Locate the cell with the specified text and output its [X, Y] center coordinate. 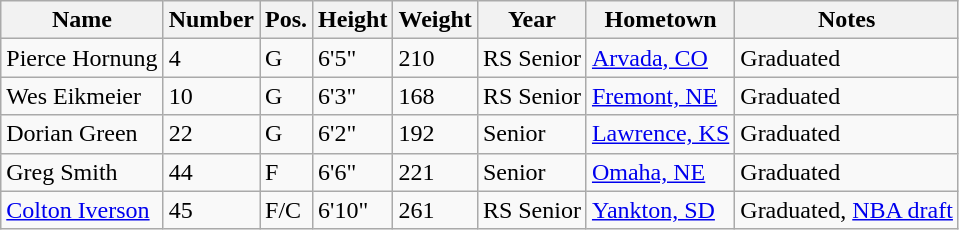
Height [353, 20]
Pierce Hornung [82, 58]
6'5" [353, 58]
Dorian Green [82, 134]
Greg Smith [82, 172]
Wes Eikmeier [82, 96]
22 [211, 134]
Pos. [286, 20]
Fremont, NE [660, 96]
Yankton, SD [660, 210]
44 [211, 172]
45 [211, 210]
6'3" [353, 96]
221 [435, 172]
10 [211, 96]
192 [435, 134]
Number [211, 20]
Hometown [660, 20]
168 [435, 96]
Arvada, CO [660, 58]
6'6" [353, 172]
4 [211, 58]
F/C [286, 210]
Colton Iverson [82, 210]
261 [435, 210]
Notes [847, 20]
Year [532, 20]
Omaha, NE [660, 172]
Lawrence, KS [660, 134]
Weight [435, 20]
210 [435, 58]
Graduated, NBA draft [847, 210]
Name [82, 20]
6'2" [353, 134]
6'10" [353, 210]
F [286, 172]
